Provide the [X, Y] coordinate of the cell's center where the given text is located.  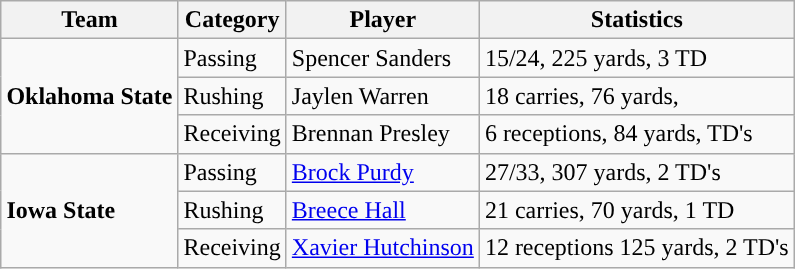
6 receptions, 84 yards, TD's [636, 134]
15/24, 225 yards, 3 TD [636, 58]
27/33, 307 yards, 2 TD's [636, 172]
21 carries, 70 yards, 1 TD [636, 210]
Player [382, 20]
18 carries, 76 yards, [636, 96]
Brennan Presley [382, 134]
Spencer Sanders [382, 58]
Oklahoma State [90, 96]
Team [90, 20]
Brock Purdy [382, 172]
Breece Hall [382, 210]
Xavier Hutchinson [382, 248]
Iowa State [90, 210]
Category [232, 20]
Jaylen Warren [382, 96]
12 receptions 125 yards, 2 TD's [636, 248]
Statistics [636, 20]
